Locate the cell with the specified text and output its (X, Y) center coordinate. 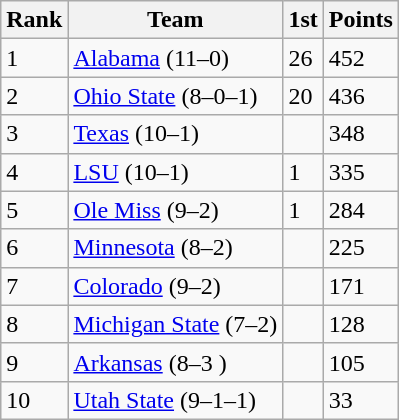
348 (360, 134)
5 (34, 210)
26 (303, 58)
LSU (10–1) (176, 172)
8 (34, 324)
436 (360, 96)
9 (34, 362)
7 (34, 286)
33 (360, 400)
1st (303, 20)
Team (176, 20)
Colorado (9–2) (176, 286)
Rank (34, 20)
Utah State (9–1–1) (176, 400)
Minnesota (8–2) (176, 248)
452 (360, 58)
Arkansas (8–3 ) (176, 362)
284 (360, 210)
Ohio State (8–0–1) (176, 96)
10 (34, 400)
Alabama (11–0) (176, 58)
Texas (10–1) (176, 134)
6 (34, 248)
2 (34, 96)
4 (34, 172)
20 (303, 96)
Ole Miss (9–2) (176, 210)
Michigan State (7–2) (176, 324)
171 (360, 286)
105 (360, 362)
335 (360, 172)
225 (360, 248)
128 (360, 324)
3 (34, 134)
Points (360, 20)
